Pinpoint the cell where the given text exists, returning its (X, Y) midpoint coordinate. 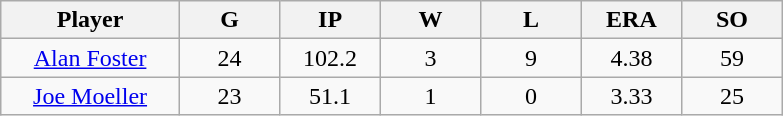
23 (229, 96)
Player (90, 20)
3 (430, 58)
G (229, 20)
L (531, 20)
102.2 (330, 58)
59 (732, 58)
0 (531, 96)
4.38 (631, 58)
Alan Foster (90, 58)
Joe Moeller (90, 96)
25 (732, 96)
IP (330, 20)
51.1 (330, 96)
1 (430, 96)
24 (229, 58)
3.33 (631, 96)
9 (531, 58)
W (430, 20)
ERA (631, 20)
SO (732, 20)
